Detect which cell encompasses the target text, then output its [X, Y] center coordinate. 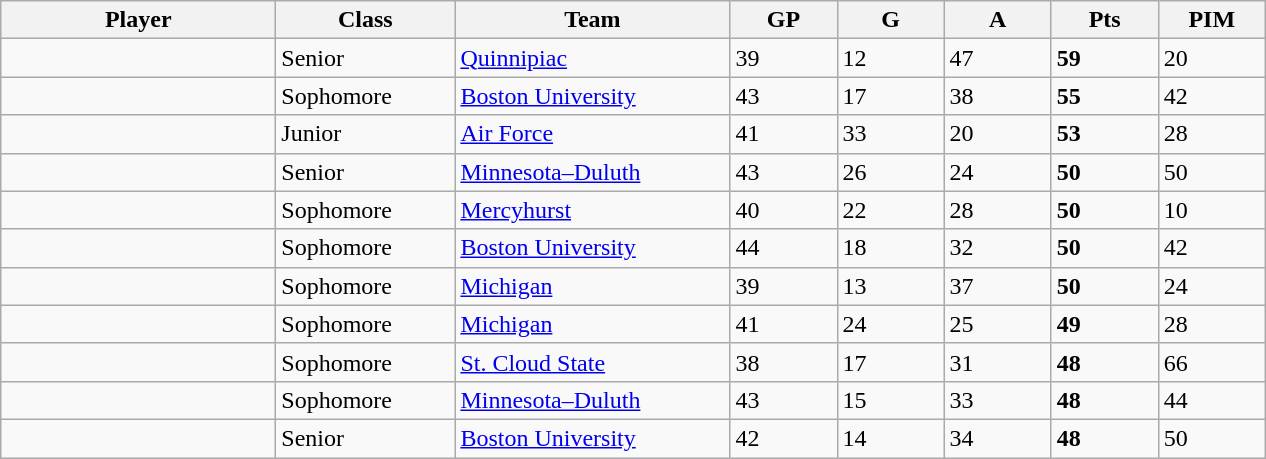
49 [1104, 324]
PIM [1212, 20]
40 [784, 210]
34 [998, 438]
10 [1212, 210]
Air Force [592, 134]
47 [998, 58]
37 [998, 286]
12 [890, 58]
Junior [366, 134]
Team [592, 20]
15 [890, 400]
32 [998, 248]
G [890, 20]
14 [890, 438]
A [998, 20]
25 [998, 324]
13 [890, 286]
31 [998, 362]
18 [890, 248]
26 [890, 172]
66 [1212, 362]
59 [1104, 58]
Class [366, 20]
Pts [1104, 20]
St. Cloud State [592, 362]
Player [138, 20]
22 [890, 210]
55 [1104, 96]
GP [784, 20]
Quinnipiac [592, 58]
53 [1104, 134]
Mercyhurst [592, 210]
